Output the [x, y] coordinate of the center of the cell containing the given text.  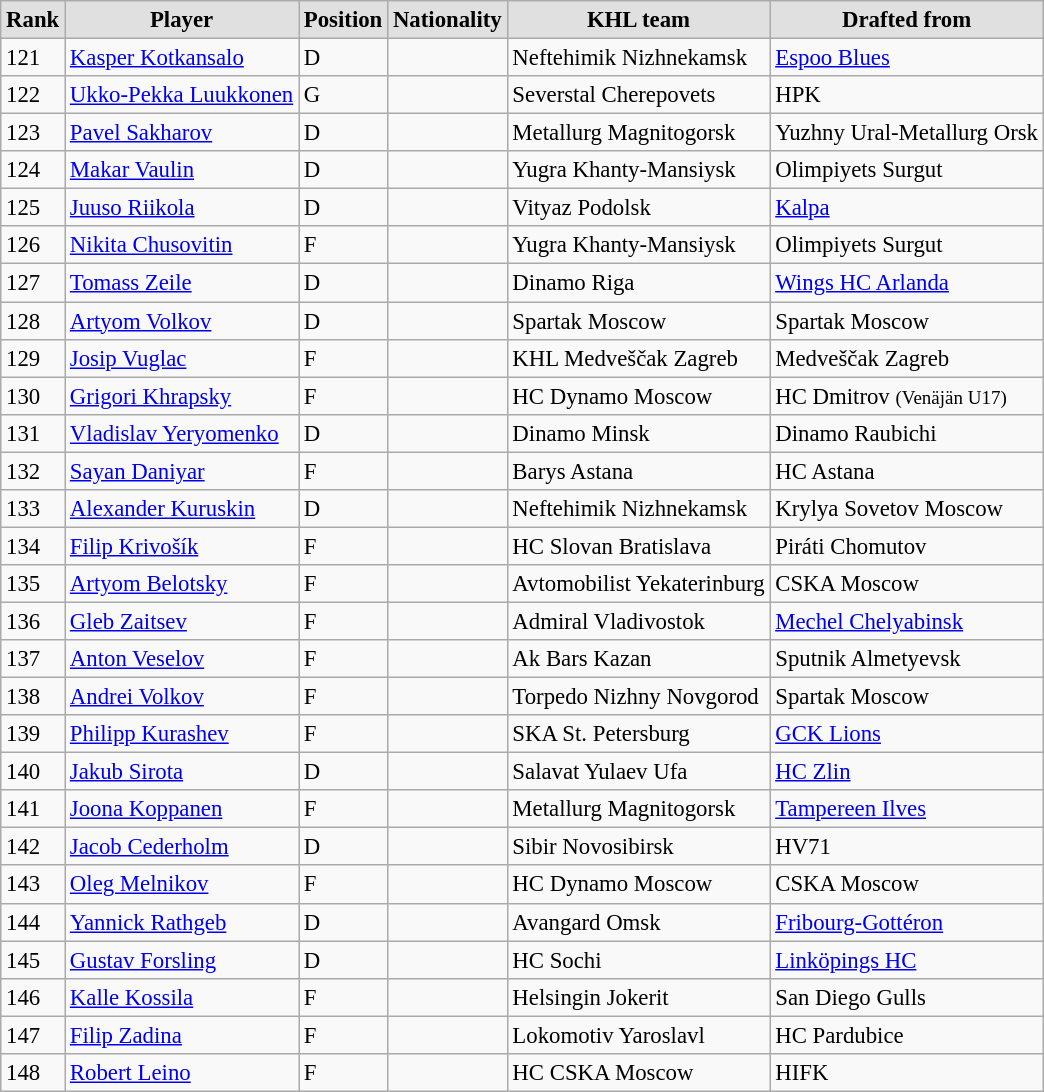
Sayan Daniyar [182, 471]
SKA St. Petersburg [638, 734]
Avangard Omsk [638, 922]
Grigori Khrapsky [182, 396]
128 [33, 321]
145 [33, 960]
Jakub Sirota [182, 772]
Nikita Chusovitin [182, 245]
Makar Vaulin [182, 170]
141 [33, 809]
130 [33, 396]
Filip Zadina [182, 1035]
Jacob Cederholm [182, 847]
Fribourg-Gottéron [906, 922]
Anton Veselov [182, 659]
Artyom Belotsky [182, 584]
Filip Krivošík [182, 546]
Vladislav Yeryomenko [182, 433]
HC Pardubice [906, 1035]
Josip Vuglac [182, 358]
Wings HC Arlanda [906, 283]
132 [33, 471]
G [342, 95]
123 [33, 133]
131 [33, 433]
136 [33, 621]
HIFK [906, 1073]
HC Astana [906, 471]
143 [33, 885]
Nationality [448, 20]
Piráti Chomutov [906, 546]
Rank [33, 20]
146 [33, 997]
Yannick Rathgeb [182, 922]
KHL Medveščak Zagreb [638, 358]
Kalle Kossila [182, 997]
Kasper Kotkansalo [182, 58]
GCK Lions [906, 734]
HC Sochi [638, 960]
Lokomotiv Yaroslavl [638, 1035]
124 [33, 170]
Krylya Sovetov Moscow [906, 509]
Torpedo Nizhny Novgorod [638, 697]
Drafted from [906, 20]
Robert Leino [182, 1073]
135 [33, 584]
Ukko-Pekka Luukkonen [182, 95]
Avtomobilist Yekaterinburg [638, 584]
Barys Astana [638, 471]
Gleb Zaitsev [182, 621]
134 [33, 546]
138 [33, 697]
Gustav Forsling [182, 960]
Dinamo Minsk [638, 433]
HC Slovan Bratislava [638, 546]
Sibir Novosibirsk [638, 847]
Dinamo Raubichi [906, 433]
Yuzhny Ural-Metallurg Orsk [906, 133]
Dinamo Riga [638, 283]
139 [33, 734]
129 [33, 358]
Helsingin Jokerit [638, 997]
Alexander Kuruskin [182, 509]
Oleg Melnikov [182, 885]
122 [33, 95]
HPK [906, 95]
Pavel Sakharov [182, 133]
Salavat Yulaev Ufa [638, 772]
HC Dmitrov (Venäjän U17) [906, 396]
Andrei Volkov [182, 697]
127 [33, 283]
137 [33, 659]
Kalpa [906, 208]
148 [33, 1073]
Medveščak Zagreb [906, 358]
HC Zlin [906, 772]
San Diego Gulls [906, 997]
Artyom Volkov [182, 321]
Position [342, 20]
Joona Koppanen [182, 809]
Tomass Zeile [182, 283]
144 [33, 922]
Player [182, 20]
Ak Bars Kazan [638, 659]
KHL team [638, 20]
Severstal Cherepovets [638, 95]
Admiral Vladivostok [638, 621]
125 [33, 208]
140 [33, 772]
147 [33, 1035]
HV71 [906, 847]
Sputnik Almetyevsk [906, 659]
Espoo Blues [906, 58]
133 [33, 509]
142 [33, 847]
Vityaz Podolsk [638, 208]
Tampereen Ilves [906, 809]
Mechel Chelyabinsk [906, 621]
HC CSKA Moscow [638, 1073]
126 [33, 245]
Linköpings HC [906, 960]
Juuso Riikola [182, 208]
Philipp Kurashev [182, 734]
121 [33, 58]
